Return (X, Y) of the center of cell containing provided text 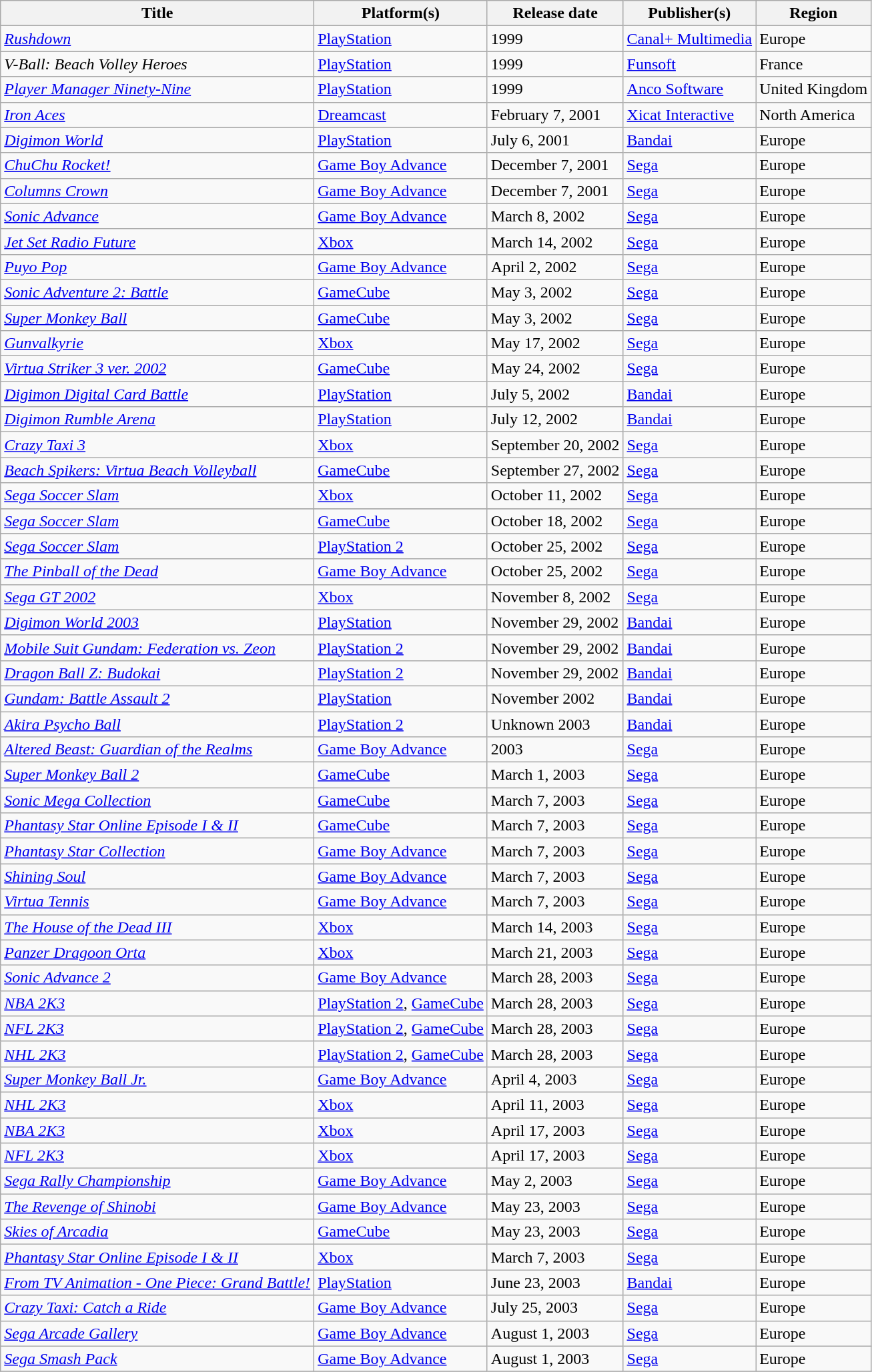
Iron Aces (157, 115)
Xicat Interactive (690, 115)
Virtua Striker 3 ver. 2002 (157, 369)
The Revenge of Shinobi (157, 1207)
Release date (555, 13)
September 27, 2002 (555, 470)
May 24, 2002 (555, 369)
October 11, 2002 (555, 496)
July 5, 2002 (555, 394)
Columns Crown (157, 191)
May 2, 2003 (555, 1181)
The House of the Dead III (157, 927)
Digimon World (157, 140)
April 2, 2002 (555, 267)
October 18, 2002 (555, 521)
Super Monkey Ball (157, 318)
Sega Smash Pack (157, 1359)
Anco Software (690, 89)
Funsoft (690, 64)
Sega Arcade Gallery (157, 1333)
Dreamcast (401, 115)
Puyo Pop (157, 267)
April 4, 2003 (555, 1079)
March 1, 2003 (555, 775)
Panzer Dragoon Orta (157, 952)
Sonic Mega Collection (157, 800)
Sega GT 2002 (157, 597)
Sonic Advance (157, 216)
Title (157, 13)
ChuChu Rocket! (157, 165)
June 23, 2003 (555, 1283)
Digimon Rumble Arena (157, 420)
V-Ball: Beach Volley Heroes (157, 64)
Digimon Digital Card Battle (157, 394)
From TV Animation - One Piece: Grand Battle! (157, 1283)
Sega Rally Championship (157, 1181)
Canal+ Multimedia (690, 39)
Unknown 2003 (555, 724)
November 8, 2002 (555, 597)
2003 (555, 750)
March 14, 2003 (555, 927)
March 8, 2002 (555, 216)
Gundam: Battle Assault 2 (157, 698)
Rushdown (157, 39)
Phantasy Star Collection (157, 851)
Shining Soul (157, 876)
Altered Beast: Guardian of the Realms (157, 750)
March 21, 2003 (555, 952)
Player Manager Ninety-Nine (157, 89)
July 25, 2003 (555, 1308)
Gunvalkyrie (157, 344)
Region (814, 13)
Sonic Adventure 2: Battle (157, 292)
July 6, 2001 (555, 140)
Digimon World 2003 (157, 622)
July 12, 2002 (555, 420)
Virtua Tennis (157, 902)
Skies of Arcadia (157, 1232)
Beach Spikers: Virtua Beach Volleyball (157, 470)
Publisher(s) (690, 13)
Crazy Taxi: Catch a Ride (157, 1308)
February 7, 2001 (555, 115)
Mobile Suit Gundam: Federation vs. Zeon (157, 648)
April 11, 2003 (555, 1105)
The Pinball of the Dead (157, 572)
France (814, 64)
United Kingdom (814, 89)
Platform(s) (401, 13)
Jet Set Radio Future (157, 241)
Dragon Ball Z: Budokai (157, 673)
Super Monkey Ball 2 (157, 775)
September 20, 2002 (555, 445)
Sonic Advance 2 (157, 978)
Akira Psycho Ball (157, 724)
Crazy Taxi 3 (157, 445)
March 14, 2002 (555, 241)
November 2002 (555, 698)
Super Monkey Ball Jr. (157, 1079)
May 17, 2002 (555, 344)
North America (814, 115)
